Return (X, Y) of the center of cell containing provided text 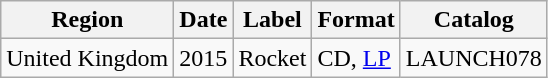
Catalog (474, 20)
United Kingdom (88, 58)
Rocket (272, 58)
CD, LP (356, 58)
2015 (204, 58)
Region (88, 20)
Format (356, 20)
Label (272, 20)
Date (204, 20)
LAUNCH078 (474, 58)
